Determine the [X, Y] coordinate at the center of the cell enclosing the given text.  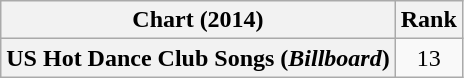
US Hot Dance Club Songs (Billboard) [198, 58]
Rank [428, 20]
13 [428, 58]
Chart (2014) [198, 20]
